Pinpoint the cell where the given text exists, returning its [X, Y] midpoint coordinate. 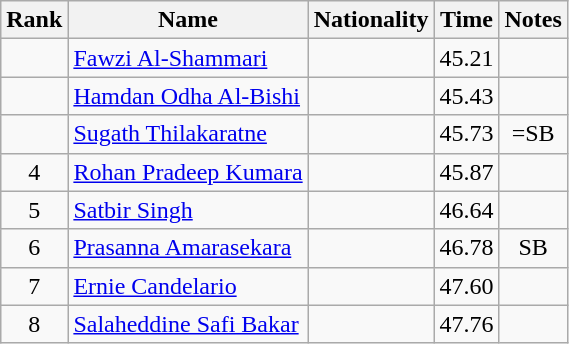
7 [34, 286]
45.73 [466, 134]
47.60 [466, 286]
=SB [533, 134]
Fawzi Al-Shammari [188, 58]
4 [34, 172]
Prasanna Amarasekara [188, 248]
47.76 [466, 324]
Name [188, 20]
SB [533, 248]
5 [34, 210]
6 [34, 248]
45.87 [466, 172]
Rohan Pradeep Kumara [188, 172]
46.64 [466, 210]
45.21 [466, 58]
Nationality [371, 20]
Notes [533, 20]
8 [34, 324]
Rank [34, 20]
Hamdan Odha Al-Bishi [188, 96]
Time [466, 20]
46.78 [466, 248]
45.43 [466, 96]
Sugath Thilakaratne [188, 134]
Salaheddine Safi Bakar [188, 324]
Satbir Singh [188, 210]
Ernie Candelario [188, 286]
